Detect which cell encompasses the target text, then output its (X, Y) center coordinate. 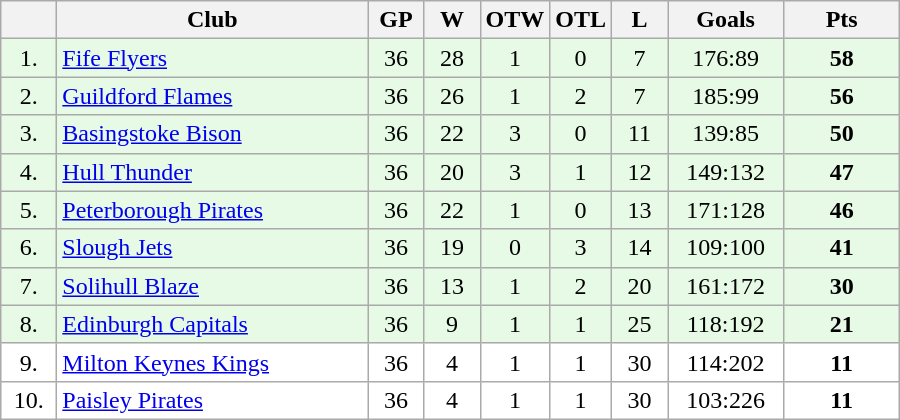
47 (842, 172)
L (640, 20)
2. (29, 96)
25 (640, 324)
3. (29, 134)
Edinburgh Capitals (212, 324)
Pts (842, 20)
103:226 (726, 400)
9 (452, 324)
OTW (515, 20)
W (452, 20)
Hull Thunder (212, 172)
Basingstoke Bison (212, 134)
14 (640, 248)
Goals (726, 20)
28 (452, 58)
Solihull Blaze (212, 286)
10. (29, 400)
149:132 (726, 172)
21 (842, 324)
Milton Keynes Kings (212, 362)
4. (29, 172)
Fife Flyers (212, 58)
50 (842, 134)
GP (396, 20)
46 (842, 210)
Slough Jets (212, 248)
26 (452, 96)
114:202 (726, 362)
6. (29, 248)
1. (29, 58)
118:192 (726, 324)
41 (842, 248)
139:85 (726, 134)
58 (842, 58)
19 (452, 248)
Guildford Flames (212, 96)
56 (842, 96)
185:99 (726, 96)
9. (29, 362)
12 (640, 172)
Club (212, 20)
8. (29, 324)
161:172 (726, 286)
Peterborough Pirates (212, 210)
5. (29, 210)
109:100 (726, 248)
171:128 (726, 210)
176:89 (726, 58)
OTL (581, 20)
7. (29, 286)
Paisley Pirates (212, 400)
